Find where the given text appears and provide that cell's center as [x, y] coordinate. 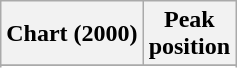
Chart (2000) [72, 34]
Peakposition [189, 34]
